Capture the cell that displays the provided text and extract its (x, y) central coordinate. 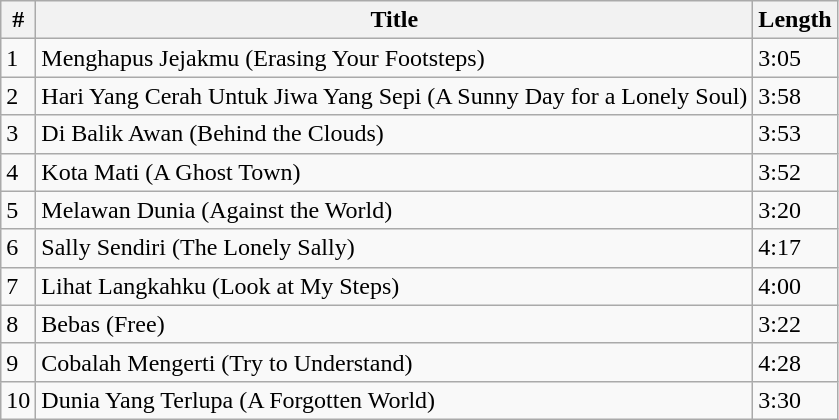
4:28 (795, 362)
3:05 (795, 58)
Title (394, 20)
Dunia Yang Terlupa (A Forgotten World) (394, 400)
3 (18, 134)
4:17 (795, 248)
9 (18, 362)
6 (18, 248)
3:20 (795, 210)
Di Balik Awan (Behind the Clouds) (394, 134)
3:58 (795, 96)
10 (18, 400)
2 (18, 96)
4 (18, 172)
# (18, 20)
3:22 (795, 324)
Lihat Langkahku (Look at My Steps) (394, 286)
Hari Yang Cerah Untuk Jiwa Yang Sepi (A Sunny Day for a Lonely Soul) (394, 96)
Menghapus Jejakmu (Erasing Your Footsteps) (394, 58)
Kota Mati (A Ghost Town) (394, 172)
Length (795, 20)
7 (18, 286)
1 (18, 58)
Melawan Dunia (Against the World) (394, 210)
Cobalah Mengerti (Try to Understand) (394, 362)
5 (18, 210)
3:53 (795, 134)
3:52 (795, 172)
4:00 (795, 286)
Bebas (Free) (394, 324)
8 (18, 324)
3:30 (795, 400)
Sally Sendiri (The Lonely Sally) (394, 248)
